Capture the cell that displays the provided text and extract its (X, Y) central coordinate. 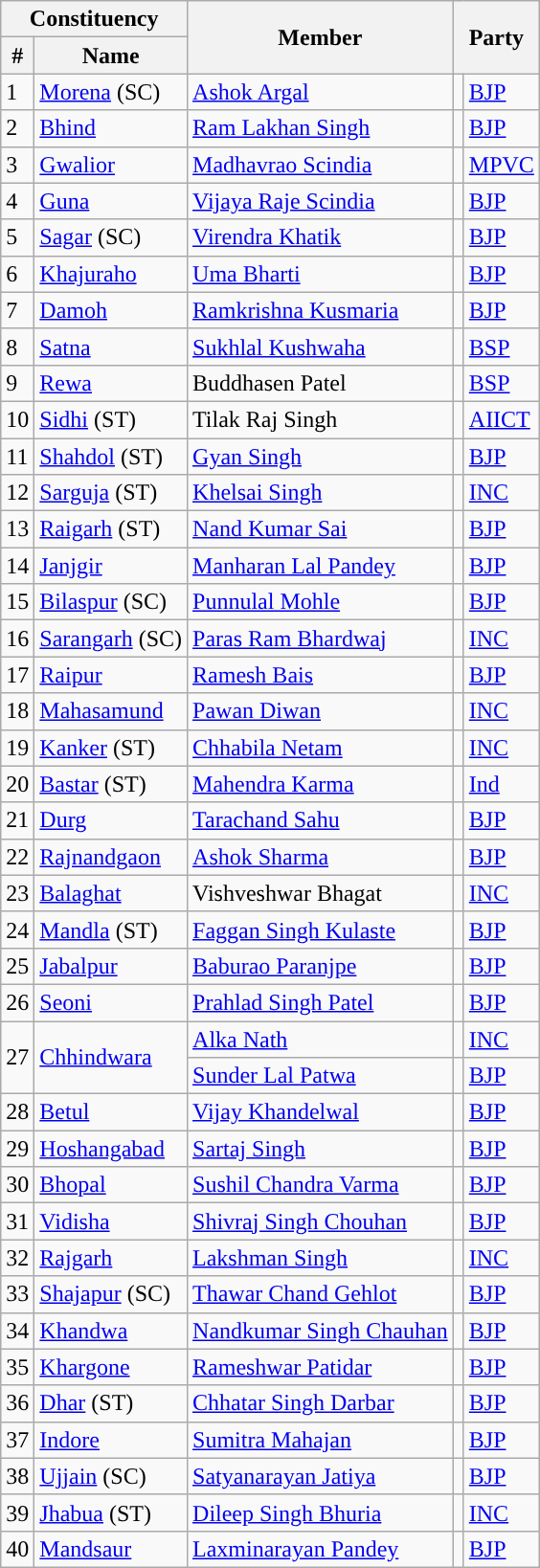
20 (17, 784)
19 (17, 748)
38 (17, 1476)
Punnulal Mohle (321, 602)
Ram Lakhan Singh (321, 128)
Durg (111, 820)
Bastar (ST) (111, 784)
Pawan Diwan (321, 711)
Sarangarh (SC) (111, 638)
1 (17, 92)
10 (17, 419)
Hoshangabad (111, 1149)
Guna (111, 201)
Uma Bharti (321, 274)
Dhar (ST) (111, 1403)
Ramkrishna Kusmaria (321, 310)
# (17, 56)
Khargone (111, 1367)
Morena (SC) (111, 92)
Khandwa (111, 1331)
14 (17, 566)
Sushil Chandra Varma (321, 1185)
Indore (111, 1440)
24 (17, 930)
Chhatar Singh Darbar (321, 1403)
Tarachand Sahu (321, 820)
Raigarh (ST) (111, 529)
25 (17, 966)
Virendra Khatik (321, 237)
9 (17, 383)
Sidhi (ST) (111, 419)
Raipur (111, 675)
Chhindwara (111, 1057)
17 (17, 675)
Sukhlal Kushwaha (321, 347)
Nand Kumar Sai (321, 529)
Ujjain (SC) (111, 1476)
Paras Ram Bhardwaj (321, 638)
Vijay Khandelwal (321, 1112)
40 (17, 1549)
Jabalpur (111, 966)
Jhabua (ST) (111, 1512)
11 (17, 457)
Party (496, 37)
Lakshman Singh (321, 1258)
Ramesh Bais (321, 675)
5 (17, 237)
4 (17, 201)
Dileep Singh Bhuria (321, 1512)
Shivraj Singh Chouhan (321, 1221)
Nandkumar Singh Chauhan (321, 1331)
Faggan Singh Kulaste (321, 930)
Mandsaur (111, 1549)
Sarguja (ST) (111, 493)
Buddhasen Patel (321, 383)
Ashok Sharma (321, 857)
Name (111, 56)
31 (17, 1221)
Rewa (111, 383)
Laxminarayan Pandey (321, 1549)
Satna (111, 347)
Sagar (SC) (111, 237)
22 (17, 857)
37 (17, 1440)
Gwalior (111, 165)
Shahdol (ST) (111, 457)
23 (17, 893)
Damoh (111, 310)
8 (17, 347)
Constituency (94, 19)
Manharan Lal Pandey (321, 566)
16 (17, 638)
Bilaspur (SC) (111, 602)
12 (17, 493)
Chhabila Netam (321, 748)
Khajuraho (111, 274)
15 (17, 602)
Madhavrao Scindia (321, 165)
Mahasamund (111, 711)
MPVC (502, 165)
33 (17, 1294)
Prahlad Singh Patel (321, 1002)
Janjgir (111, 566)
Sartaj Singh (321, 1149)
Mahendra Karma (321, 784)
Vijaya Raje Scindia (321, 201)
34 (17, 1331)
36 (17, 1403)
2 (17, 128)
Vishveshwar Bhagat (321, 893)
18 (17, 711)
AIICT (502, 419)
Thawar Chand Gehlot (321, 1294)
29 (17, 1149)
Khelsai Singh (321, 493)
30 (17, 1185)
Tilak Raj Singh (321, 419)
Shajapur (SC) (111, 1294)
Betul (111, 1112)
Sunder Lal Patwa (321, 1076)
39 (17, 1512)
Balaghat (111, 893)
26 (17, 1002)
28 (17, 1112)
Ind (502, 784)
21 (17, 820)
Baburao Paranjpe (321, 966)
35 (17, 1367)
32 (17, 1258)
Bhind (111, 128)
3 (17, 165)
7 (17, 310)
Ashok Argal (321, 92)
Kanker (ST) (111, 748)
Seoni (111, 1002)
Sumitra Mahajan (321, 1440)
Alka Nath (321, 1039)
Member (321, 37)
Rameshwar Patidar (321, 1367)
Gyan Singh (321, 457)
6 (17, 274)
Mandla (ST) (111, 930)
27 (17, 1057)
Vidisha (111, 1221)
Rajgarh (111, 1258)
Bhopal (111, 1185)
Rajnandgaon (111, 857)
Satyanarayan Jatiya (321, 1476)
13 (17, 529)
